Identify which cell holds the provided text, then report its [x, y] central coordinate. 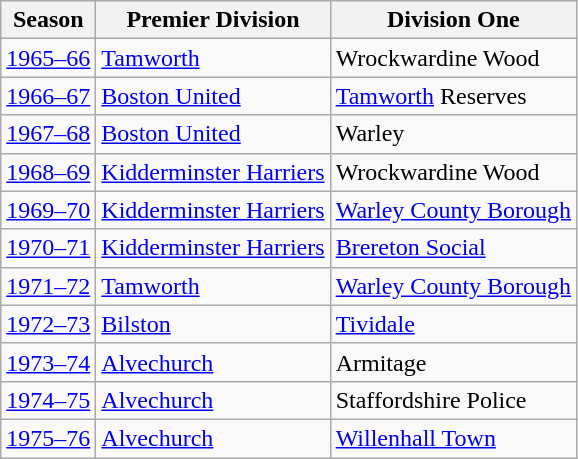
1968–69 [48, 172]
1966–67 [48, 96]
Bilston [213, 324]
1972–73 [48, 324]
Staffordshire Police [453, 400]
Brereton Social [453, 248]
Tividale [453, 324]
Season [48, 20]
Division One [453, 20]
1965–66 [48, 58]
1969–70 [48, 210]
1975–76 [48, 438]
Willenhall Town [453, 438]
1970–71 [48, 248]
1973–74 [48, 362]
Warley [453, 134]
Tamworth Reserves [453, 96]
1967–68 [48, 134]
1971–72 [48, 286]
Premier Division [213, 20]
Armitage [453, 362]
1974–75 [48, 400]
